Scan for the cell matching the given text and deliver its [X, Y] coordinate at center. 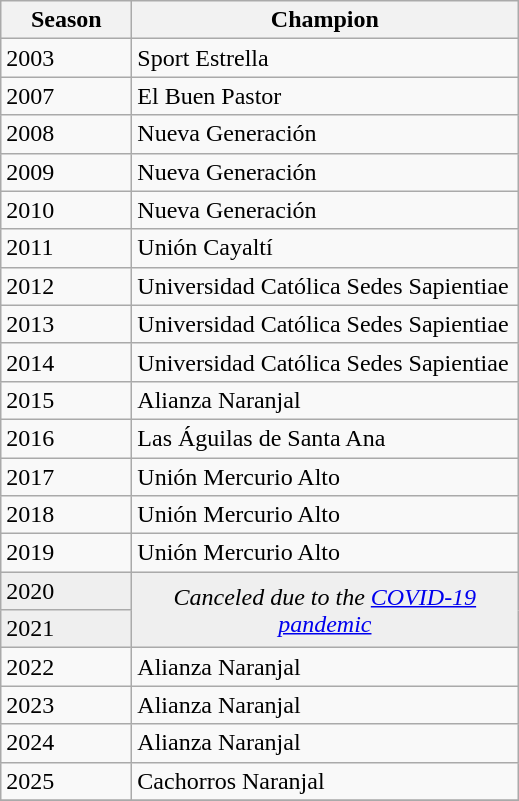
2008 [66, 134]
Season [66, 20]
2017 [66, 477]
2003 [66, 58]
2019 [66, 553]
2021 [66, 629]
2024 [66, 743]
2015 [66, 400]
2023 [66, 705]
Champion [325, 20]
El Buen Pastor [325, 96]
Unión Cayaltí [325, 248]
Las Águilas de Santa Ana [325, 438]
2025 [66, 781]
Cachorros Naranjal [325, 781]
2016 [66, 438]
2011 [66, 248]
Sport Estrella [325, 58]
2010 [66, 210]
2022 [66, 667]
2012 [66, 286]
2013 [66, 324]
2009 [66, 172]
2014 [66, 362]
2018 [66, 515]
2020 [66, 591]
Canceled due to the COVID-19 pandemic [325, 610]
2007 [66, 96]
